Identify which cell holds the provided text, then report its [x, y] central coordinate. 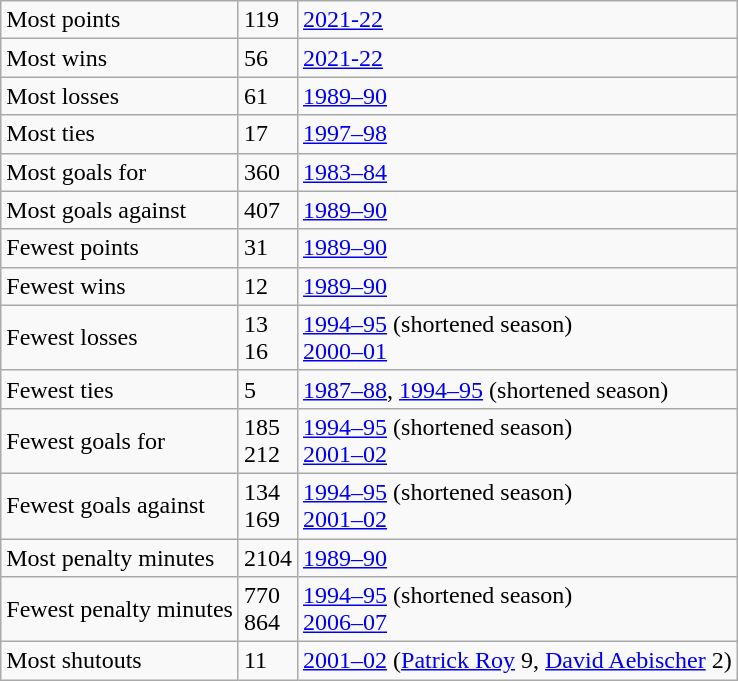
Most goals against [120, 210]
2104 [268, 557]
Fewest wins [120, 286]
Fewest penalty minutes [120, 610]
1994–95 (shortened season)2006–07 [518, 610]
12 [268, 286]
1983–84 [518, 172]
Most shutouts [120, 661]
185212 [268, 440]
Most points [120, 20]
360 [268, 172]
Most losses [120, 96]
119 [268, 20]
Most goals for [120, 172]
Most penalty minutes [120, 557]
134169 [268, 506]
11 [268, 661]
56 [268, 58]
17 [268, 134]
2001–02 (Patrick Roy 9, David Aebischer 2) [518, 661]
Fewest points [120, 248]
Fewest goals for [120, 440]
1994–95 (shortened season)2000–01 [518, 338]
61 [268, 96]
Most ties [120, 134]
Fewest ties [120, 389]
5 [268, 389]
1987–88, 1994–95 (shortened season) [518, 389]
Most wins [120, 58]
Fewest goals against [120, 506]
1316 [268, 338]
31 [268, 248]
407 [268, 210]
1997–98 [518, 134]
770864 [268, 610]
Fewest losses [120, 338]
